Return the (X, Y) coordinate for the center point of the cell that contains the specified text.  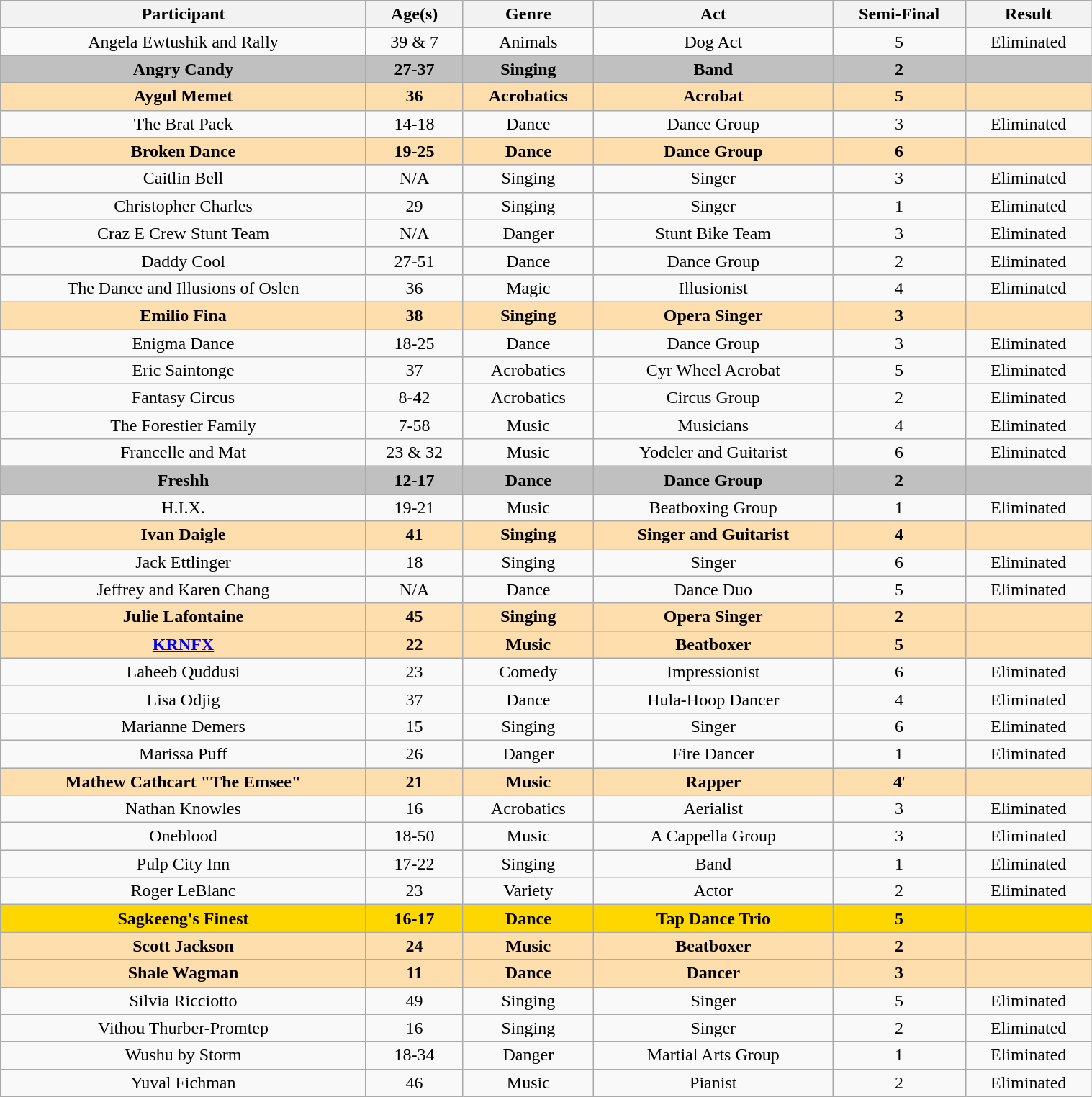
The Brat Pack (184, 124)
29 (415, 206)
Semi-Final (900, 14)
Francelle and Mat (184, 453)
Julie Lafontaine (184, 617)
Caitlin Bell (184, 179)
Circus Group (713, 398)
Pulp City Inn (184, 864)
Variety (528, 891)
Rapper (713, 781)
12-17 (415, 480)
Daddy Cool (184, 261)
22 (415, 644)
Yodeler and Guitarist (713, 453)
14-18 (415, 124)
Sagkeeng's Finest (184, 918)
Marissa Puff (184, 754)
Acrobat (713, 96)
Musicians (713, 425)
Aygul Memet (184, 96)
H.I.X. (184, 507)
24 (415, 946)
27-51 (415, 261)
Jack Ettlinger (184, 562)
8-42 (415, 398)
Hula-Hoop Dancer (713, 699)
KRNFX (184, 644)
Angela Ewtushik and Rally (184, 42)
19-25 (415, 151)
Impressionist (713, 672)
Participant (184, 14)
21 (415, 781)
Stunt Bike Team (713, 233)
Mathew Cathcart "The Emsee" (184, 781)
Dancer (713, 973)
The Dance and Illusions of Oslen (184, 288)
Shale Wagman (184, 973)
Comedy (528, 672)
Beatboxing Group (713, 507)
Age(s) (415, 14)
18-50 (415, 836)
Scott Jackson (184, 946)
Animals (528, 42)
41 (415, 535)
Dog Act (713, 42)
Wushu by Storm (184, 1055)
49 (415, 1001)
18 (415, 562)
27-37 (415, 69)
7-58 (415, 425)
Laheeb Quddusi (184, 672)
38 (415, 315)
The Forestier Family (184, 425)
Vithou Thurber-Promtep (184, 1028)
Emilio Fina (184, 315)
Oneblood (184, 836)
Pianist (713, 1083)
Enigma Dance (184, 343)
45 (415, 617)
Tap Dance Trio (713, 918)
Fire Dancer (713, 754)
Actor (713, 891)
Dance Duo (713, 590)
46 (415, 1083)
4' (900, 781)
Cyr Wheel Acrobat (713, 371)
Broken Dance (184, 151)
Genre (528, 14)
A Cappella Group (713, 836)
18-25 (415, 343)
Yuval Fichman (184, 1083)
16-17 (415, 918)
11 (415, 973)
Magic (528, 288)
Act (713, 14)
18-34 (415, 1055)
Christopher Charles (184, 206)
39 & 7 (415, 42)
Eric Saintonge (184, 371)
Lisa Odjig (184, 699)
Silvia Ricciotto (184, 1001)
15 (415, 726)
Aerialist (713, 809)
Roger LeBlanc (184, 891)
Marianne Demers (184, 726)
Fantasy Circus (184, 398)
Ivan Daigle (184, 535)
Jeffrey and Karen Chang (184, 590)
26 (415, 754)
Craz E Crew Stunt Team (184, 233)
Illusionist (713, 288)
Freshh (184, 480)
Nathan Knowles (184, 809)
19-21 (415, 507)
17-22 (415, 864)
Martial Arts Group (713, 1055)
23 & 32 (415, 453)
Angry Candy (184, 69)
Result (1028, 14)
Singer and Guitarist (713, 535)
